Search for the cell housing the specified text and yield its (X, Y) center coordinate. 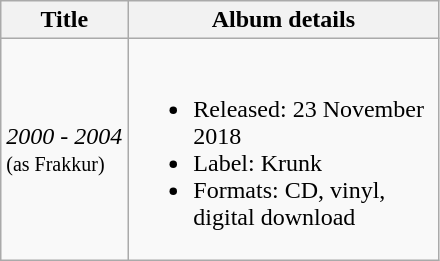
Released: 23 November 2018Label: KrunkFormats: CD, vinyl, digital download (284, 150)
2000 - 2004 (as Frakkur) (64, 150)
Album details (284, 20)
Title (64, 20)
